Determine the (x, y) coordinate at the center of the cell enclosing the given text.  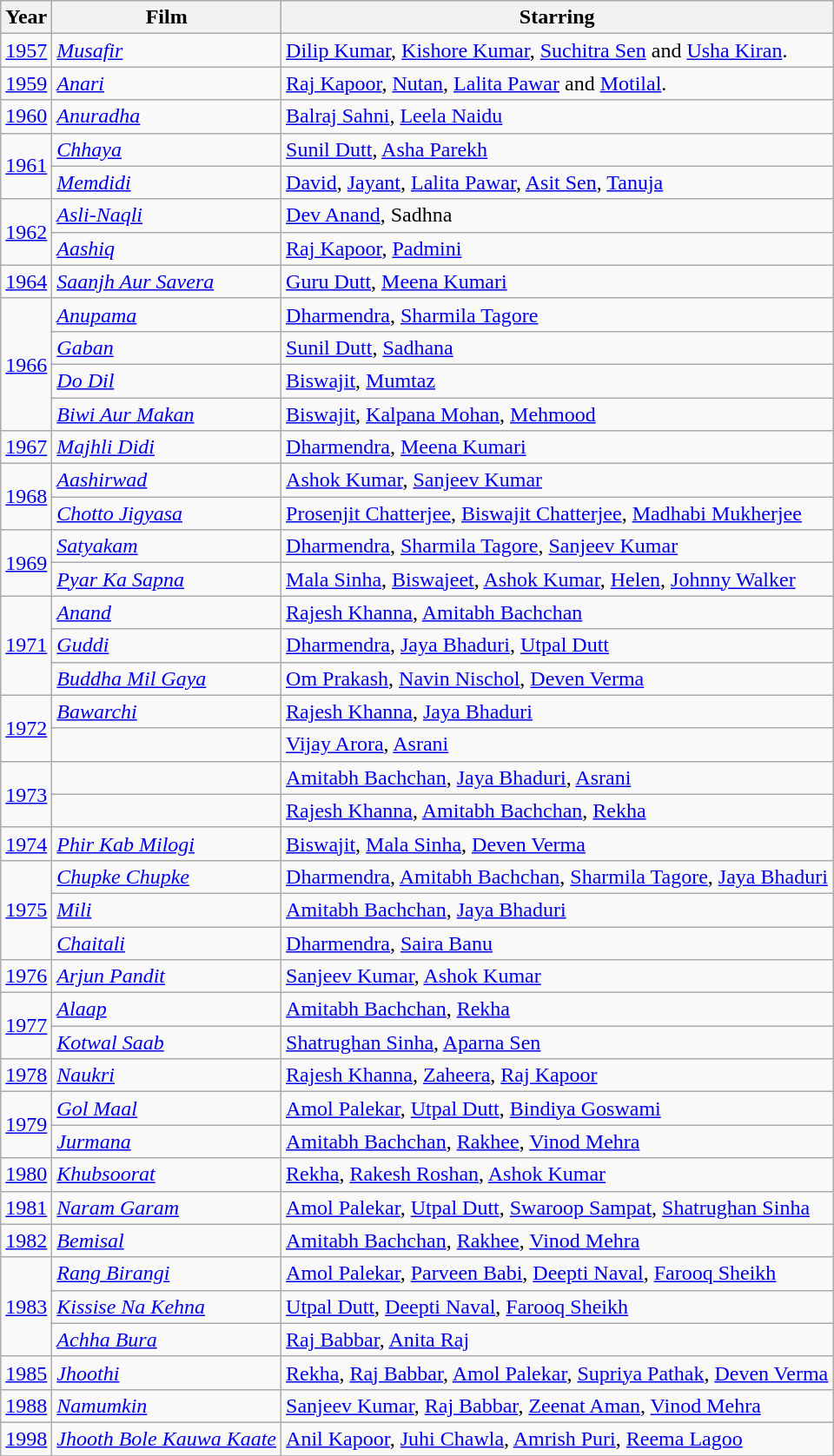
Rang Birangi (167, 1274)
Jhoothi (167, 1373)
1978 (26, 1075)
Saanjh Aur Savera (167, 281)
Shatrughan Sinha, Aparna Sen (558, 1042)
Arjun Pandit (167, 976)
Mili (167, 910)
Dharmendra, Saira Banu (558, 943)
Chupke Chupke (167, 877)
Guddi (167, 645)
Anari (167, 83)
Dilip Kumar, Kishore Kumar, Suchitra Sen and Usha Kiran. (558, 50)
Aashirwad (167, 480)
Rekha, Raj Babbar, Amol Palekar, Supriya Pathak, Deven Verma (558, 1373)
Om Prakash, Navin Nischol, Deven Verma (558, 678)
Amol Palekar, Utpal Dutt, Bindiya Goswami (558, 1109)
Rajesh Khanna, Jaya Bhaduri (558, 711)
1988 (26, 1406)
Vijay Arora, Asrani (558, 745)
Aashiq (167, 248)
Naukri (167, 1075)
Memdidi (167, 182)
1981 (26, 1208)
Biswajit, Kalpana Mohan, Mehmood (558, 414)
1957 (26, 50)
Rekha, Rakesh Roshan, Ashok Kumar (558, 1175)
Balraj Sahni, Leela Naidu (558, 116)
1976 (26, 976)
Bemisal (167, 1241)
Amitabh Bachchan, Jaya Bhaduri (558, 910)
Raj Babbar, Anita Raj (558, 1340)
1980 (26, 1175)
Utpal Dutt, Deepti Naval, Farooq Sheikh (558, 1307)
Dev Anand, Sadhna (558, 215)
Anand (167, 612)
1973 (26, 794)
Chaitali (167, 943)
1960 (26, 116)
1998 (26, 1439)
Dharmendra, Amitabh Bachchan, Sharmila Tagore, Jaya Bhaduri (558, 877)
David, Jayant, Lalita Pawar, Asit Sen, Tanuja (558, 182)
1967 (26, 447)
1985 (26, 1373)
Rajesh Khanna, Amitabh Bachchan (558, 612)
Anuradha (167, 116)
1968 (26, 497)
Dharmendra, Sharmila Tagore (558, 314)
1959 (26, 83)
1982 (26, 1241)
Asli-Naqli (167, 215)
Raj Kapoor, Nutan, Lalita Pawar and Motilal. (558, 83)
Amol Palekar, Parveen Babi, Deepti Naval, Farooq Sheikh (558, 1274)
Rajesh Khanna, Zaheera, Raj Kapoor (558, 1075)
1969 (26, 563)
Jurmana (167, 1142)
1962 (26, 232)
Dharmendra, Sharmila Tagore, Sanjeev Kumar (558, 546)
Khubsoorat (167, 1175)
1966 (26, 364)
1977 (26, 1026)
Naram Garam (167, 1208)
Achha Bura (167, 1340)
Pyar Ka Sapna (167, 579)
Do Dil (167, 381)
Sanjeev Kumar, Raj Babbar, Zeenat Aman, Vinod Mehra (558, 1406)
Chhaya (167, 149)
1971 (26, 645)
Chotto Jigyasa (167, 513)
Sunil Dutt, Asha Parekh (558, 149)
1964 (26, 281)
Prosenjit Chatterjee, Biswajit Chatterjee, Madhabi Mukherjee (558, 513)
1972 (26, 728)
Anil Kapoor, Juhi Chawla, Amrish Puri, Reema Lagoo (558, 1439)
Namumkin (167, 1406)
Satyakam (167, 546)
Dharmendra, Meena Kumari (558, 447)
1961 (26, 166)
Dharmendra, Jaya Bhaduri, Utpal Dutt (558, 645)
Majhli Didi (167, 447)
Alaap (167, 1009)
Musafir (167, 50)
Sanjeev Kumar, Ashok Kumar (558, 976)
Biswajit, Mala Sinha, Deven Verma (558, 844)
Jhooth Bole Kauwa Kaate (167, 1439)
1974 (26, 844)
Amol Palekar, Utpal Dutt, Swaroop Sampat, Shatrughan Sinha (558, 1208)
1975 (26, 910)
Biswajit, Mumtaz (558, 381)
Mala Sinha, Biswajeet, Ashok Kumar, Helen, Johnny Walker (558, 579)
Gol Maal (167, 1109)
1983 (26, 1307)
Ashok Kumar, Sanjeev Kumar (558, 480)
Kissise Na Kehna (167, 1307)
1979 (26, 1125)
Raj Kapoor, Padmini (558, 248)
Sunil Dutt, Sadhana (558, 347)
Year (26, 17)
Guru Dutt, Meena Kumari (558, 281)
Kotwal Saab (167, 1042)
Amitabh Bachchan, Jaya Bhaduri, Asrani (558, 778)
Phir Kab Milogi (167, 844)
Buddha Mil Gaya (167, 678)
Gaban (167, 347)
Starring (558, 17)
Rajesh Khanna, Amitabh Bachchan, Rekha (558, 811)
Amitabh Bachchan, Rekha (558, 1009)
Bawarchi (167, 711)
Film (167, 17)
Anupama (167, 314)
Biwi Aur Makan (167, 414)
